Return the [X, Y] coordinate for the center point of the cell that contains the specified text.  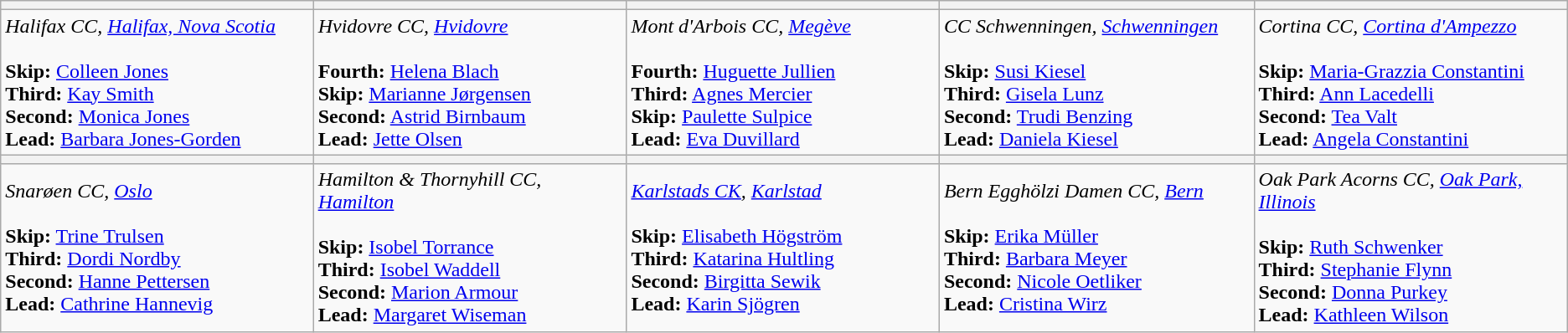
Hvidovre CC, HvidovreFourth: Helena Blach Skip: Marianne Jørgensen Second: Astrid Birnbaum Lead: Jette Olsen [470, 82]
Mont d'Arbois CC, MegèveFourth: Huguette Jullien Third: Agnes Mercier Skip: Paulette Sulpice Lead: Eva Duvillard [783, 82]
CC Schwenningen, SchwenningenSkip: Susi Kiesel Third: Gisela Lunz Second: Trudi Benzing Lead: Daniela Kiesel [1096, 82]
Snarøen CC, OsloSkip: Trine Trulsen Third: Dordi Nordby Second: Hanne Pettersen Lead: Cathrine Hannevig [157, 248]
Hamilton & Thornyhill CC, HamiltonSkip: Isobel Torrance Third: Isobel Waddell Second: Marion Armour Lead: Margaret Wiseman [470, 248]
Halifax CC, Halifax, Nova ScotiaSkip: Colleen Jones Third: Kay Smith Second: Monica Jones Lead: Barbara Jones-Gorden [157, 82]
Bern Egghölzi Damen CC, BernSkip: Erika Müller Third: Barbara Meyer Second: Nicole Oetliker Lead: Cristina Wirz [1096, 248]
Oak Park Acorns CC, Oak Park, IllinoisSkip: Ruth Schwenker Third: Stephanie Flynn Second: Donna Purkey Lead: Kathleen Wilson [1411, 248]
Karlstads CK, KarlstadSkip: Elisabeth Högström Third: Katarina Hultling Second: Birgitta Sewik Lead: Karin Sjögren [783, 248]
Cortina CC, Cortina d'AmpezzoSkip: Maria-Grazzia Constantini Third: Ann Lacedelli Second: Tea Valt Lead: Angela Constantini [1411, 82]
